Scan for the cell matching the given text and deliver its [X, Y] coordinate at center. 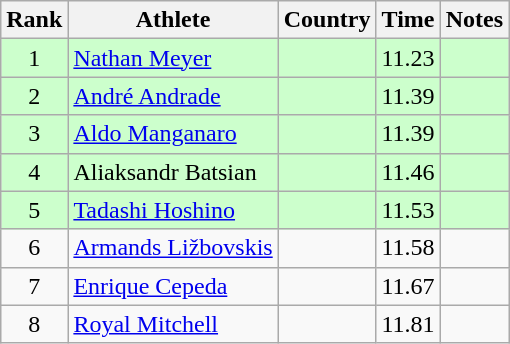
1 [34, 58]
5 [34, 210]
8 [34, 324]
11.23 [408, 58]
Rank [34, 20]
Armands Ližbovskis [173, 248]
7 [34, 286]
2 [34, 96]
11.58 [408, 248]
Country [327, 20]
Aldo Manganaro [173, 134]
Nathan Meyer [173, 58]
Royal Mitchell [173, 324]
6 [34, 248]
Notes [474, 20]
11.67 [408, 286]
11.53 [408, 210]
Aliaksandr Batsian [173, 172]
Time [408, 20]
11.81 [408, 324]
Tadashi Hoshino [173, 210]
Enrique Cepeda [173, 286]
11.46 [408, 172]
Athlete [173, 20]
4 [34, 172]
André Andrade [173, 96]
3 [34, 134]
